Output the (X, Y) coordinate of the center of the cell containing the given text.  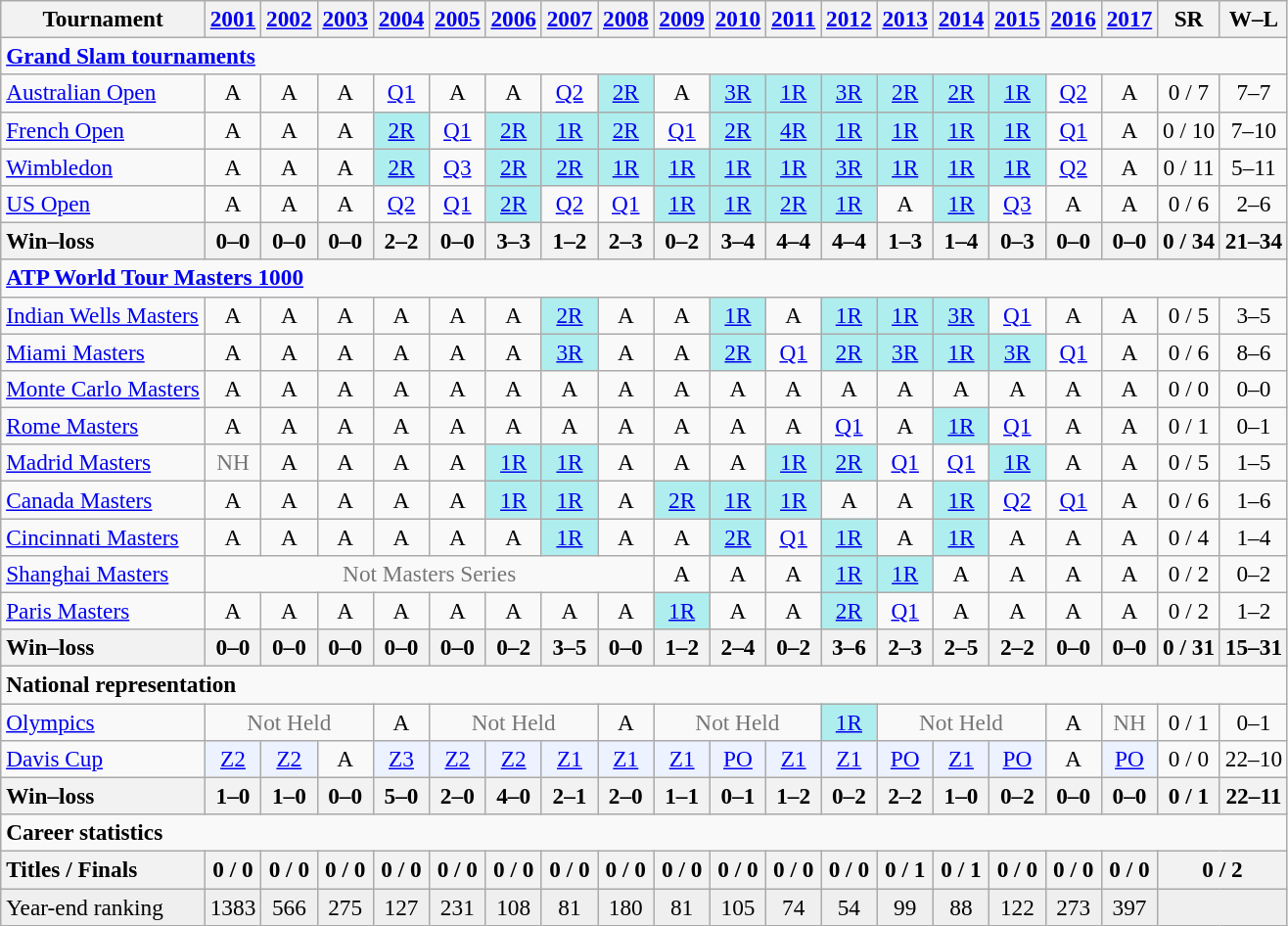
3–3 (513, 241)
2008 (626, 19)
Madrid Masters (104, 463)
Canada Masters (104, 499)
0 / 11 (1189, 166)
273 (1073, 906)
2–6 (1253, 204)
Miami Masters (104, 351)
3–4 (738, 241)
0 / 34 (1189, 241)
2016 (1073, 19)
22–11 (1253, 796)
Career statistics (644, 832)
2001 (233, 19)
2006 (513, 19)
Paris Masters (104, 611)
SR (1189, 19)
2004 (401, 19)
W–L (1253, 19)
99 (904, 906)
Grand Slam tournaments (644, 56)
Monte Carlo Masters (104, 389)
Davis Cup (104, 759)
2005 (458, 19)
2010 (738, 19)
2015 (1018, 19)
Indian Wells Masters (104, 315)
74 (794, 906)
Olympics (104, 721)
Wimbledon (104, 166)
Shanghai Masters (104, 574)
8–6 (1253, 351)
105 (738, 906)
566 (290, 906)
Australian Open (104, 93)
ATP World Tour Masters 1000 (644, 278)
5–11 (1253, 166)
3–6 (850, 648)
4R (794, 130)
1–6 (1253, 499)
Year-end ranking (104, 906)
Cincinnati Masters (104, 536)
2002 (290, 19)
2017 (1129, 19)
2–1 (570, 796)
4–0 (513, 796)
88 (961, 906)
US Open (104, 204)
2012 (850, 19)
2–5 (961, 648)
54 (850, 906)
0 / 4 (1189, 536)
1383 (233, 906)
22–10 (1253, 759)
2003 (345, 19)
15–31 (1253, 648)
0 / 31 (1189, 648)
Rome Masters (104, 426)
Not Masters Series (429, 574)
7–10 (1253, 130)
108 (513, 906)
397 (1129, 906)
French Open (104, 130)
1–1 (681, 796)
5–0 (401, 796)
2–4 (738, 648)
2013 (904, 19)
2007 (570, 19)
2014 (961, 19)
Z3 (401, 759)
0 / 10 (1189, 130)
Titles / Finals (104, 869)
Tournament (104, 19)
180 (626, 906)
National representation (644, 684)
122 (1018, 906)
0 / 7 (1189, 93)
2011 (794, 19)
1–3 (904, 241)
275 (345, 906)
1–5 (1253, 463)
127 (401, 906)
7–7 (1253, 93)
231 (458, 906)
2009 (681, 19)
0–3 (1018, 241)
21–34 (1253, 241)
